For the text-containing cell, return its midpoint in (x, y) coordinate format. 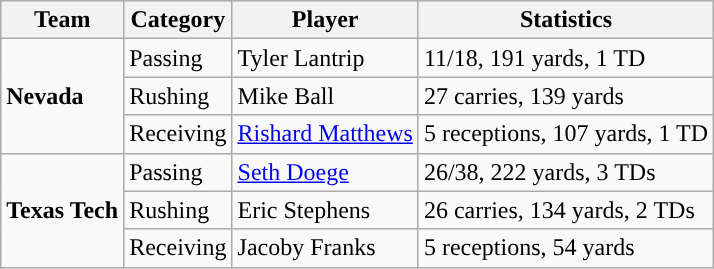
Statistics (566, 20)
Mike Ball (325, 96)
Category (178, 20)
Jacoby Franks (325, 248)
27 carries, 139 yards (566, 96)
5 receptions, 107 yards, 1 TD (566, 134)
Rishard Matthews (325, 134)
26/38, 222 yards, 3 TDs (566, 172)
Texas Tech (62, 210)
Tyler Lantrip (325, 58)
26 carries, 134 yards, 2 TDs (566, 210)
Team (62, 20)
Seth Doege (325, 172)
Eric Stephens (325, 210)
11/18, 191 yards, 1 TD (566, 58)
Player (325, 20)
5 receptions, 54 yards (566, 248)
Nevada (62, 96)
